Return the [X, Y] coordinate for the center point of the cell that contains the specified text.  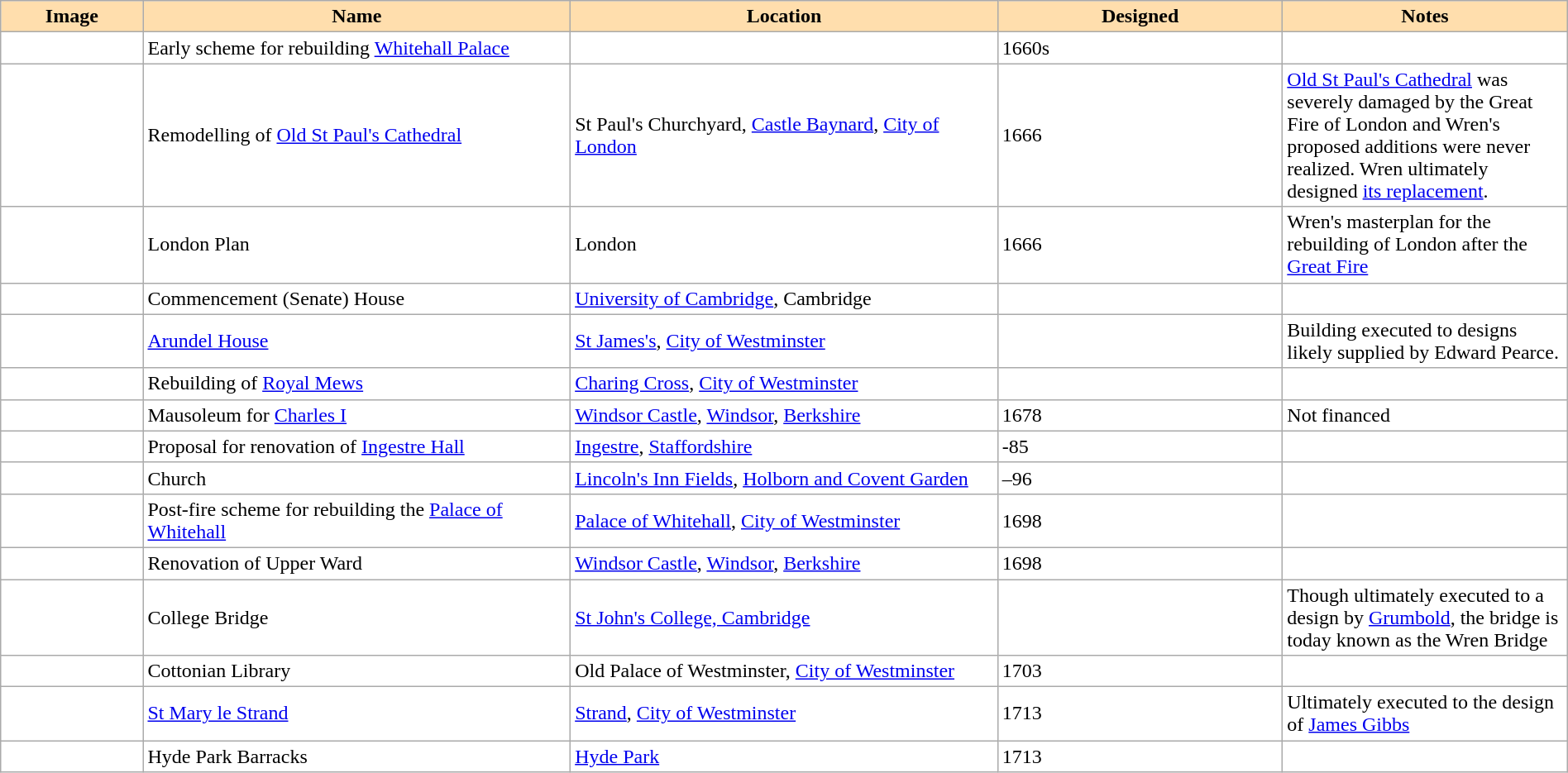
1678 [1140, 415]
Notes [1425, 17]
Cottonian Library [357, 671]
Though ultimately executed to a design by Grumbold, the bridge is today known as the Wren Bridge [1425, 617]
St James's, City of Westminster [784, 341]
Commencement (Senate) House [357, 298]
Wren's masterplan for the rebuilding of London after the Great Fire [1425, 245]
1703 [1140, 671]
Remodelling of Old St Paul's Cathedral [357, 136]
Rebuilding of Royal Mews [357, 384]
Church [357, 478]
London Plan [357, 245]
Early scheme for rebuilding Whitehall Palace [357, 48]
Palace of Whitehall, City of Westminster [784, 521]
College Bridge [357, 617]
Hyde Park [784, 756]
Building executed to designs likely supplied by Edward Pearce. [1425, 341]
Not financed [1425, 415]
Renovation of Upper Ward [357, 563]
Designed [1140, 17]
University of Cambridge, Cambridge [784, 298]
-85 [1140, 446]
–96 [1140, 478]
Proposal for renovation of Ingestre Hall [357, 446]
Old Palace of Westminster, City of Westminster [784, 671]
Strand, City of Westminster [784, 714]
St Paul's Churchyard, Castle Baynard, City of London [784, 136]
Mausoleum for Charles I [357, 415]
Post-fire scheme for rebuilding the Palace of Whitehall [357, 521]
1660s [1140, 48]
St John's College, Cambridge [784, 617]
Ingestre, Staffordshire [784, 446]
Name [357, 17]
St Mary le Strand [357, 714]
Hyde Park Barracks [357, 756]
London [784, 245]
Lincoln's Inn Fields, Holborn and Covent Garden [784, 478]
Location [784, 17]
Charing Cross, City of Westminster [784, 384]
Image [72, 17]
Ultimately executed to the design of James Gibbs [1425, 714]
Arundel House [357, 341]
